Identify which cell holds the provided text, then report its [x, y] central coordinate. 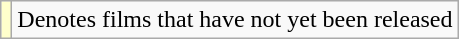
Denotes films that have not yet been released [235, 20]
